Pinpoint the cell where the given text exists, returning its (X, Y) midpoint coordinate. 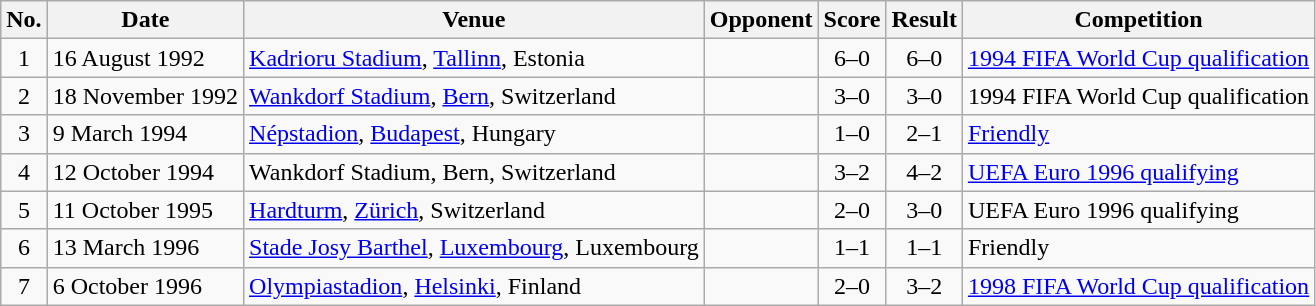
No. (24, 20)
Result (924, 20)
6 (24, 248)
3 (24, 134)
9 March 1994 (145, 134)
Venue (474, 20)
1998 FIFA World Cup qualification (1138, 286)
2–1 (924, 134)
18 November 1992 (145, 96)
16 August 1992 (145, 58)
Score (852, 20)
6 October 1996 (145, 286)
4–2 (924, 172)
Stade Josy Barthel, Luxembourg, Luxembourg (474, 248)
2 (24, 96)
5 (24, 210)
Kadrioru Stadium, Tallinn, Estonia (474, 58)
4 (24, 172)
Opponent (761, 20)
11 October 1995 (145, 210)
13 March 1996 (145, 248)
1 (24, 58)
7 (24, 286)
Népstadion, Budapest, Hungary (474, 134)
1–0 (852, 134)
Date (145, 20)
Hardturm, Zürich, Switzerland (474, 210)
12 October 1994 (145, 172)
Competition (1138, 20)
Olympiastadion, Helsinki, Finland (474, 286)
